Find where the given text appears and provide that cell's center as [x, y] coordinate. 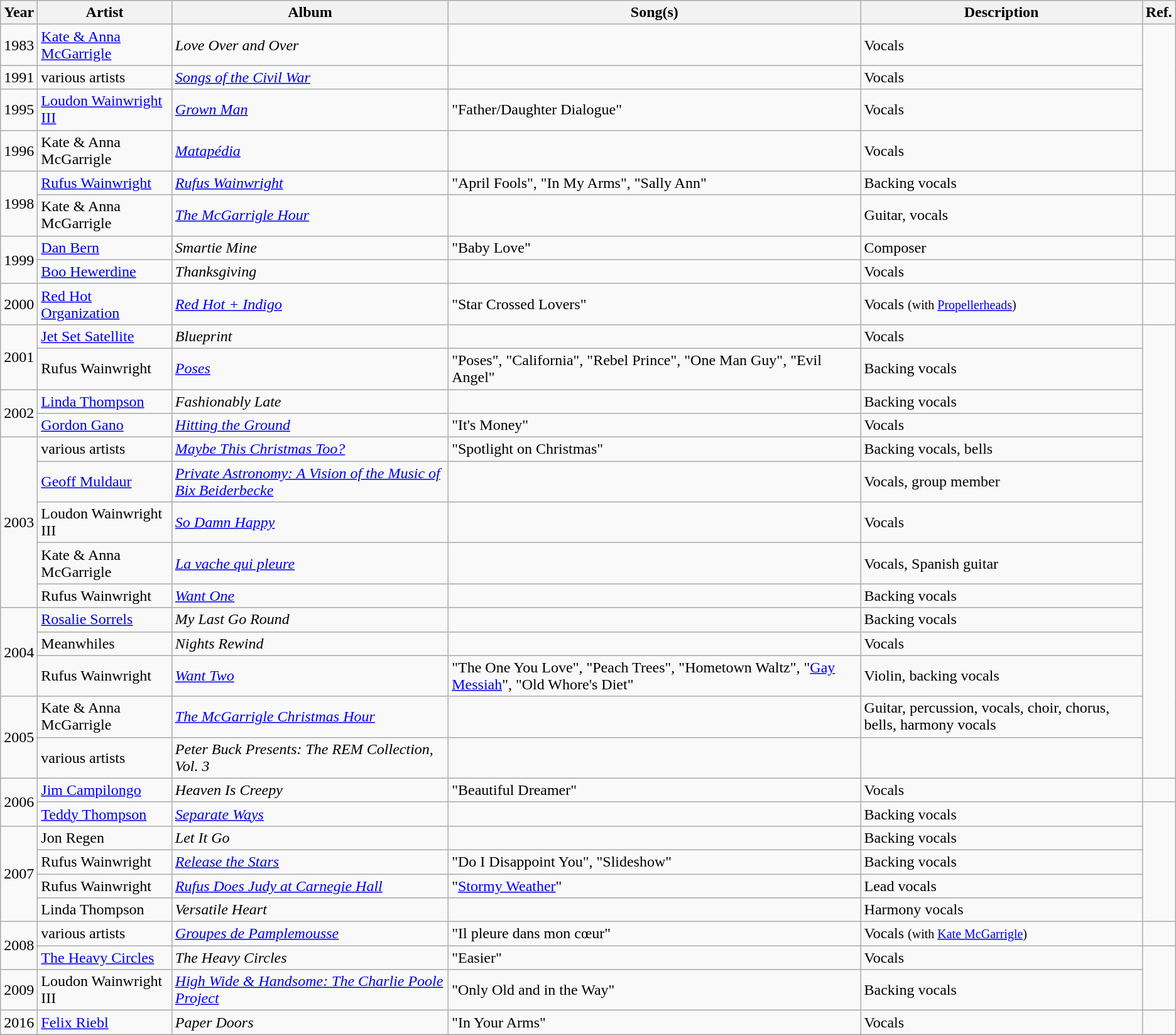
Thanksgiving [310, 271]
My Last Go Round [310, 620]
Ref. [1158, 13]
High Wide & Handsome: The Charlie Poole Project [310, 990]
"The One You Love", "Peach Trees", "Hometown Waltz", "Gay Messiah", "Old Whore's Diet" [655, 676]
"Il pleure dans mon cœur" [655, 934]
Felix Riebl [104, 1022]
Maybe This Christmas Too? [310, 449]
Composer [1001, 248]
Harmony vocals [1001, 910]
Rufus Does Judy at Carnegie Hall [310, 885]
Teddy Thompson [104, 814]
The McGarrigle Christmas Hour [310, 716]
2007 [19, 873]
Nights Rewind [310, 643]
The McGarrigle Hour [310, 215]
Blueprint [310, 336]
Love Over and Over [310, 45]
2005 [19, 737]
Grown Man [310, 109]
Peter Buck Presents: The REM Collection, Vol. 3 [310, 758]
Rosalie Sorrels [104, 620]
Want Two [310, 676]
2000 [19, 304]
Paper Doors [310, 1022]
Want One [310, 596]
Boo Hewerdine [104, 271]
Songs of the Civil War [310, 77]
Vocals (with Propellerheads) [1001, 304]
2008 [19, 946]
Dan Bern [104, 248]
Matapédia [310, 151]
Release the Stars [310, 862]
Smartie Mine [310, 248]
Red Hot + Indigo [310, 304]
"Only Old and in the Way" [655, 990]
1996 [19, 151]
Lead vocals [1001, 885]
2004 [19, 652]
Hitting the Ground [310, 425]
2016 [19, 1022]
"Poses", "California", "Rebel Prince", "One Man Guy", "Evil Angel" [655, 368]
"Baby Love" [655, 248]
Guitar, percussion, vocals, choir, chorus, bells, harmony vocals [1001, 716]
"April Fools", "In My Arms", "Sally Ann" [655, 183]
"Do I Disappoint You", "Slideshow" [655, 862]
1983 [19, 45]
Vocals (with Kate McGarrigle) [1001, 934]
La vache qui pleure [310, 563]
Backing vocals, bells [1001, 449]
Red Hot Organization [104, 304]
Vocals, group member [1001, 481]
Versatile Heart [310, 910]
2003 [19, 523]
Jon Regen [104, 838]
"Easier" [655, 958]
1999 [19, 260]
Year [19, 13]
Guitar, vocals [1001, 215]
Let It Go [310, 838]
Artist [104, 13]
"It's Money" [655, 425]
Heaven Is Creepy [310, 790]
"Spotlight on Christmas" [655, 449]
Violin, backing vocals [1001, 676]
2001 [19, 357]
Separate Ways [310, 814]
Gordon Gano [104, 425]
"Beautiful Dreamer" [655, 790]
"In Your Arms" [655, 1022]
Description [1001, 13]
Poses [310, 368]
Fashionably Late [310, 402]
Groupes de Pamplemousse [310, 934]
"Father/Daughter Dialogue" [655, 109]
1995 [19, 109]
1991 [19, 77]
Jet Set Satellite [104, 336]
So Damn Happy [310, 523]
Geoff Muldaur [104, 481]
Jim Campilongo [104, 790]
"Stormy Weather" [655, 885]
Song(s) [655, 13]
2006 [19, 802]
2002 [19, 413]
2009 [19, 990]
Vocals, Spanish guitar [1001, 563]
"Star Crossed Lovers" [655, 304]
Private Astronomy: A Vision of the Music of Bix Beiderbecke [310, 481]
Meanwhiles [104, 643]
Album [310, 13]
1998 [19, 204]
